Identify which cell holds the provided text, then report its (x, y) central coordinate. 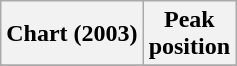
Chart (2003) (72, 34)
Peak position (189, 34)
